Extract the (x, y) coordinate from the center of the cell holding the provided text.  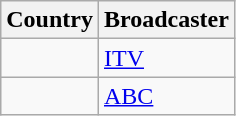
ITV (166, 58)
Country (50, 20)
ABC (166, 96)
Broadcaster (166, 20)
